Find where the given text appears and provide that cell's center as [x, y] coordinate. 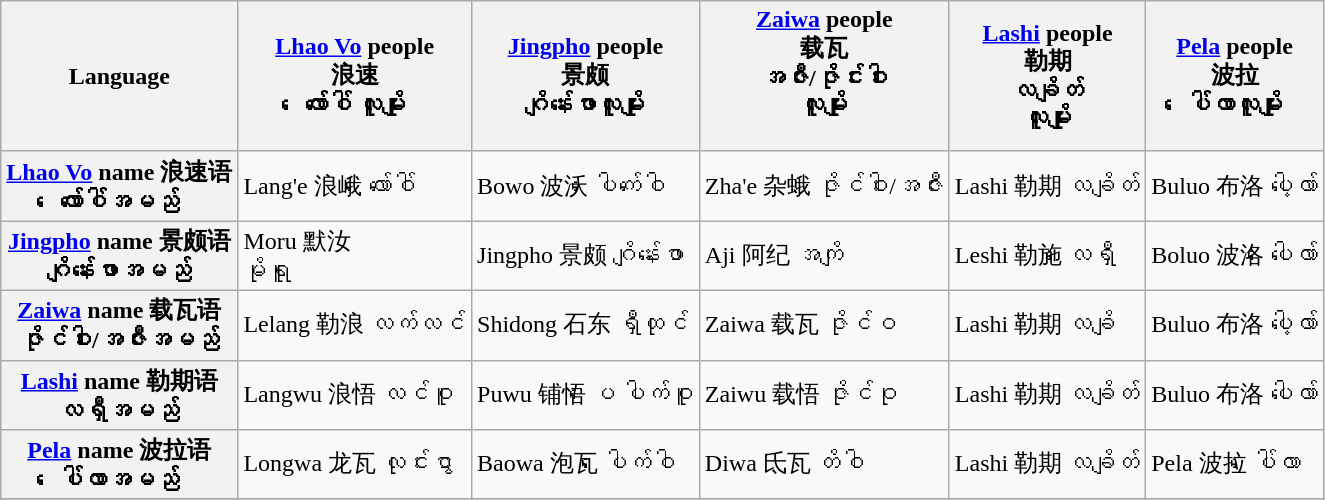
Zaiwa people载瓦အဇီး/ဇိုင်းဝါးလူမျိုး [824, 76]
Bowo 波沃 ပေါက်ဝေါ [586, 186]
Jingpho people景颇ဂျိန်းဖောလူမျိုး [586, 76]
Lashi name 勒期语လရှီအမည် [120, 395]
Language [120, 76]
Lhao Vo name 浪速语လော်ဝေါ်အမည် [120, 186]
Zha'e 杂蛾 ဇိုင်ဝါး/အဇီး [824, 186]
Langwu 浪悟 လင်ဝူ [355, 395]
Zaiwa 载瓦 ဇိုင်ဝ [824, 325]
Boluo 波洛 ပေါလော် [1235, 256]
Diwa 氐瓦 တိဝါ [824, 465]
Longwa 龙瓦 လုင်းငွာ [355, 465]
Pela name 波拉语ပေါ်လာအမည် [120, 465]
Pela people波拉ပေါ်လာလူမျိုး [1235, 76]
Lashi 勒期 လချိ [1047, 325]
Moru 默汝 မိုရူ [355, 256]
Buluo 布洛 ပါလော် [1235, 395]
Jingpho name 景颇语ဂျိန်းဖောအမည် [120, 256]
Puwu 铺悟 ပေ ပါက်ဝူ [586, 395]
Zaiwu 载悟 ဇိုင်ဝု [824, 395]
Lhao Vo people浪速လော်ဝေါ် လူမျိုး [355, 76]
Lelang 勒浪 လက်လင် [355, 325]
Baowa 泡瓦 ပေါက်ဝါ [586, 465]
Lashi people勒期လချိတ်လူမျိုး [1047, 76]
Pela 波拉 ပေါ်လာ [1235, 465]
Aji 阿纪 အကျိ [824, 256]
Leshi 勒施 လေရှီ [1047, 256]
Lang'e 浪峨 လော်‌ဝေါ် [355, 186]
Shidong 石东 ရှီထုင် [586, 325]
Zaiwa name 载瓦语ဇိုင်ဝါး/အဇီးအမည် [120, 325]
Jingpho 景颇 ဂျိန်းဖော [586, 256]
